Provide the (x, y) coordinate of the cell's center where the given text is located.  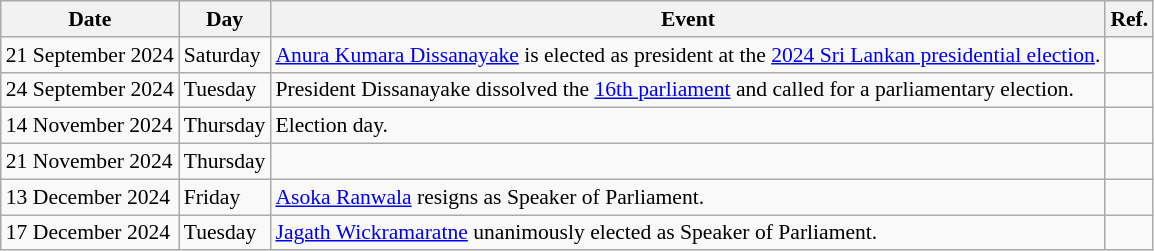
Event (688, 19)
Saturday (225, 55)
21 November 2024 (90, 162)
24 September 2024 (90, 90)
Anura Kumara Dissanayake is elected as president at the 2024 Sri Lankan presidential election. (688, 55)
17 December 2024 (90, 233)
21 September 2024 (90, 55)
Day (225, 19)
Jagath Wickramaratne unanimously elected as Speaker of Parliament. (688, 233)
14 November 2024 (90, 126)
Asoka Ranwala resigns as Speaker of Parliament. (688, 197)
Date (90, 19)
President Dissanayake dissolved the 16th parliament and called for a parliamentary election. (688, 90)
Election day. (688, 126)
Ref. (1129, 19)
Friday (225, 197)
13 December 2024 (90, 197)
